Detect which cell encompasses the target text, then output its (x, y) center coordinate. 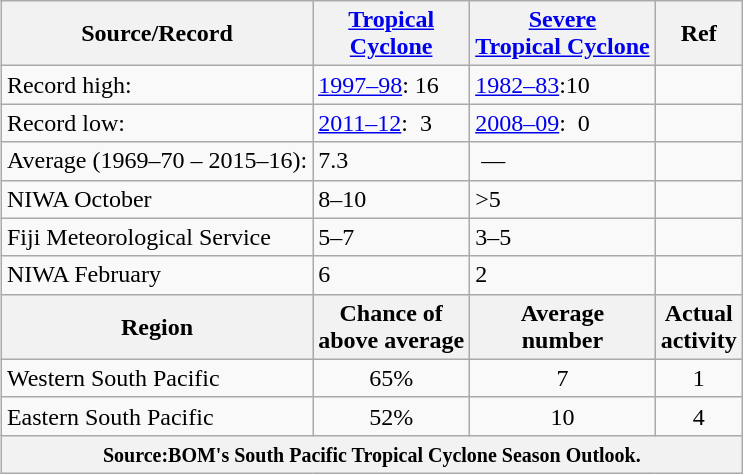
Average (1969–70 – 2015–16): (156, 161)
6 (392, 275)
SevereTropical Cyclone (563, 34)
8–10 (392, 199)
1997–98: 16 (392, 85)
52% (392, 416)
Western South Pacific (156, 378)
Chance ofabove average (392, 326)
2008–09: 0 (563, 123)
1 (698, 378)
Source/Record (156, 34)
7 (563, 378)
Record low: (156, 123)
Actualactivity (698, 326)
2 (563, 275)
Source:BOM's South Pacific Tropical Cyclone Season Outlook. (372, 454)
Fiji Meteorological Service (156, 237)
>5 (563, 199)
5–7 (392, 237)
7.3 (392, 161)
3–5 (563, 237)
2011–12: 3 (392, 123)
NIWA February (156, 275)
NIWA October (156, 199)
Ref (698, 34)
4 (698, 416)
Averagenumber (563, 326)
65% (392, 378)
Region (156, 326)
1982–83:10 (563, 85)
TropicalCyclone (392, 34)
Record high: (156, 85)
Eastern South Pacific (156, 416)
— (563, 161)
10 (563, 416)
